Capture the cell that displays the provided text and extract its [X, Y] central coordinate. 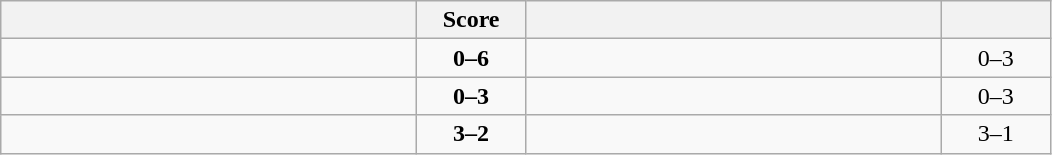
0–6 [472, 58]
3–2 [472, 134]
3–1 [996, 134]
Score [472, 20]
